Provide the [x, y] coordinate of the cell's center where the given text is located.  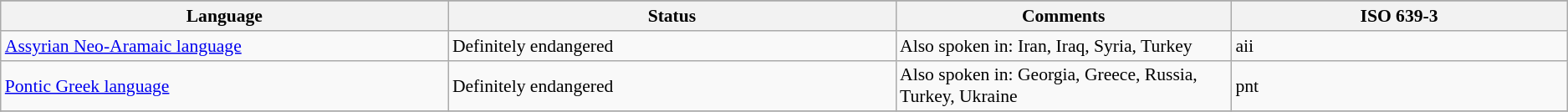
Also spoken in: Georgia, Greece, Russia, Turkey, Ukraine [1064, 85]
Status [672, 16]
pnt [1398, 85]
ISO 639-3 [1398, 16]
Comments [1064, 16]
Also spoken in: Iran, Iraq, Syria, Turkey [1064, 46]
Language [224, 16]
aii [1398, 46]
Assyrian Neo-Aramaic language [224, 46]
Pontic Greek language [224, 85]
